Locate the cell with the specified text and output its (x, y) center coordinate. 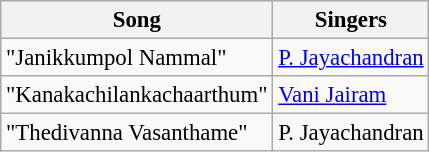
Song (137, 20)
"Kanakachilankachaarthum" (137, 95)
Singers (351, 20)
"Janikkumpol Nammal" (137, 58)
"Thedivanna Vasanthame" (137, 133)
Vani Jairam (351, 95)
